Determine the [x, y] coordinate at the center of the cell enclosing the given text.  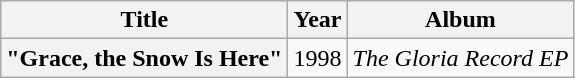
Title [144, 20]
Year [318, 20]
The Gloria Record EP [460, 58]
Album [460, 20]
"Grace, the Snow Is Here" [144, 58]
1998 [318, 58]
